Provide the (X, Y) coordinate of the cell's center where the given text is located.  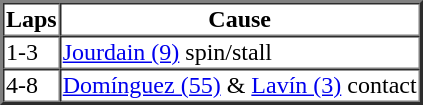
4-8 (32, 86)
Domínguez (55) & Lavín (3) contact (240, 86)
Cause (240, 20)
1-3 (32, 52)
Laps (32, 20)
Jourdain (9) spin/stall (240, 52)
